Scan for the cell matching the given text and deliver its [x, y] coordinate at center. 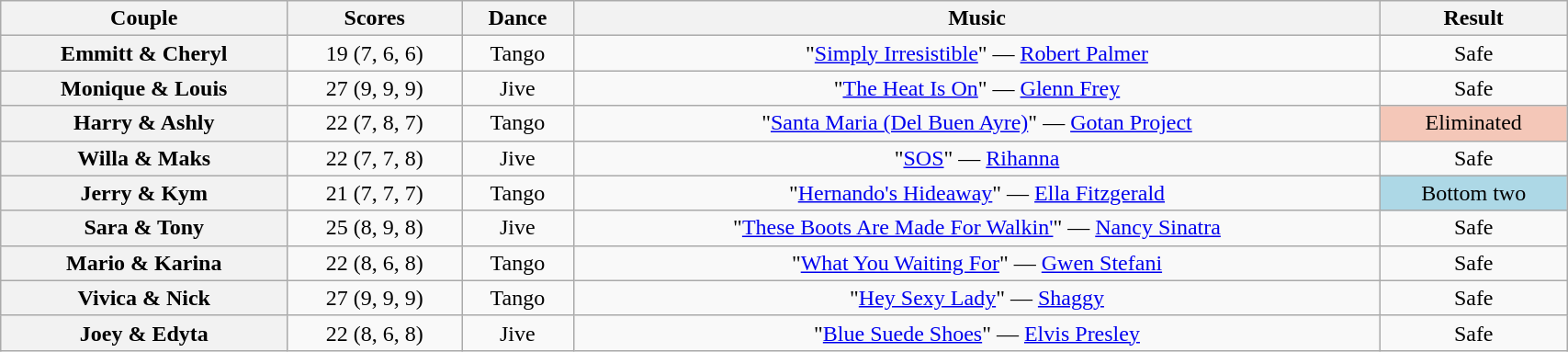
"Simply Irresistible" — Robert Palmer [977, 53]
19 (7, 6, 6) [375, 53]
Couple [144, 18]
Joey & Edyta [144, 333]
Mario & Karina [144, 263]
Bottom two [1473, 193]
Monique & Louis [144, 88]
Emmitt & Cheryl [144, 53]
Willa & Maks [144, 158]
22 (7, 8, 7) [375, 123]
Result [1473, 18]
25 (8, 9, 8) [375, 228]
Dance [518, 18]
"These Boots Are Made For Walkin'" — Nancy Sinatra [977, 228]
22 (7, 7, 8) [375, 158]
"The Heat Is On" — Glenn Frey [977, 88]
Harry & Ashly [144, 123]
"Hernando's Hideaway" — Ella Fitzgerald [977, 193]
"What You Waiting For" — Gwen Stefani [977, 263]
Eliminated [1473, 123]
"Hey Sexy Lady" — Shaggy [977, 298]
21 (7, 7, 7) [375, 193]
"SOS" — Rihanna [977, 158]
Jerry & Kym [144, 193]
Vivica & Nick [144, 298]
"Blue Suede Shoes" — Elvis Presley [977, 333]
Sara & Tony [144, 228]
Scores [375, 18]
Music [977, 18]
"Santa Maria (Del Buen Ayre)" — Gotan Project [977, 123]
